Locate the cell with the specified text and output its [X, Y] center coordinate. 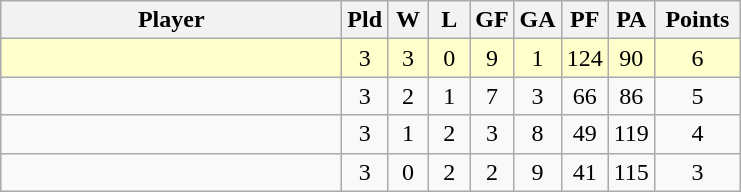
66 [584, 96]
GF [492, 20]
Pld [365, 20]
4 [697, 134]
PA [631, 20]
5 [697, 96]
41 [584, 172]
90 [631, 58]
6 [697, 58]
Player [172, 20]
115 [631, 172]
119 [631, 134]
Points [697, 20]
49 [584, 134]
7 [492, 96]
L [450, 20]
124 [584, 58]
GA [538, 20]
8 [538, 134]
PF [584, 20]
86 [631, 96]
W [408, 20]
